Provide the (X, Y) coordinate of the cell's center where the given text is located.  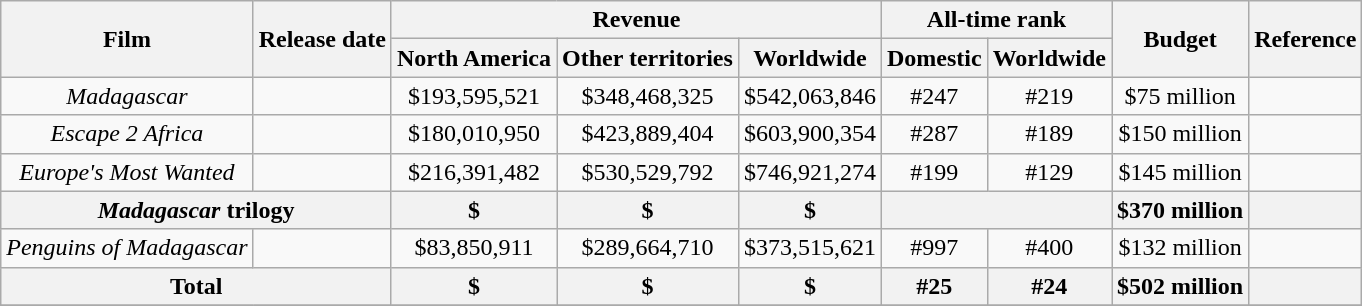
$373,515,621 (810, 248)
$216,391,482 (474, 172)
$502 million (1180, 286)
#199 (934, 172)
#129 (1049, 172)
$542,063,846 (810, 96)
Release date (322, 39)
#189 (1049, 134)
Penguins of Madagascar (127, 248)
#287 (934, 134)
Budget (1180, 39)
Other territories (647, 58)
#997 (934, 248)
Reference (1306, 39)
#247 (934, 96)
$150 million (1180, 134)
Madagascar trilogy (196, 210)
$530,529,792 (647, 172)
Madagascar (127, 96)
Escape 2 Africa (127, 134)
$83,850,911 (474, 248)
$423,889,404 (647, 134)
#400 (1049, 248)
$145 million (1180, 172)
$75 million (1180, 96)
All-time rank (996, 20)
$289,664,710 (647, 248)
Film (127, 39)
$746,921,274 (810, 172)
$180,010,950 (474, 134)
#25 (934, 286)
Total (196, 286)
$603,900,354 (810, 134)
Domestic (934, 58)
$132 million (1180, 248)
North America (474, 58)
$348,468,325 (647, 96)
$370 million (1180, 210)
#219 (1049, 96)
$193,595,521 (474, 96)
Europe's Most Wanted (127, 172)
Revenue (636, 20)
#24 (1049, 286)
